Extract the [x, y] coordinate from the center of the cell holding the provided text.  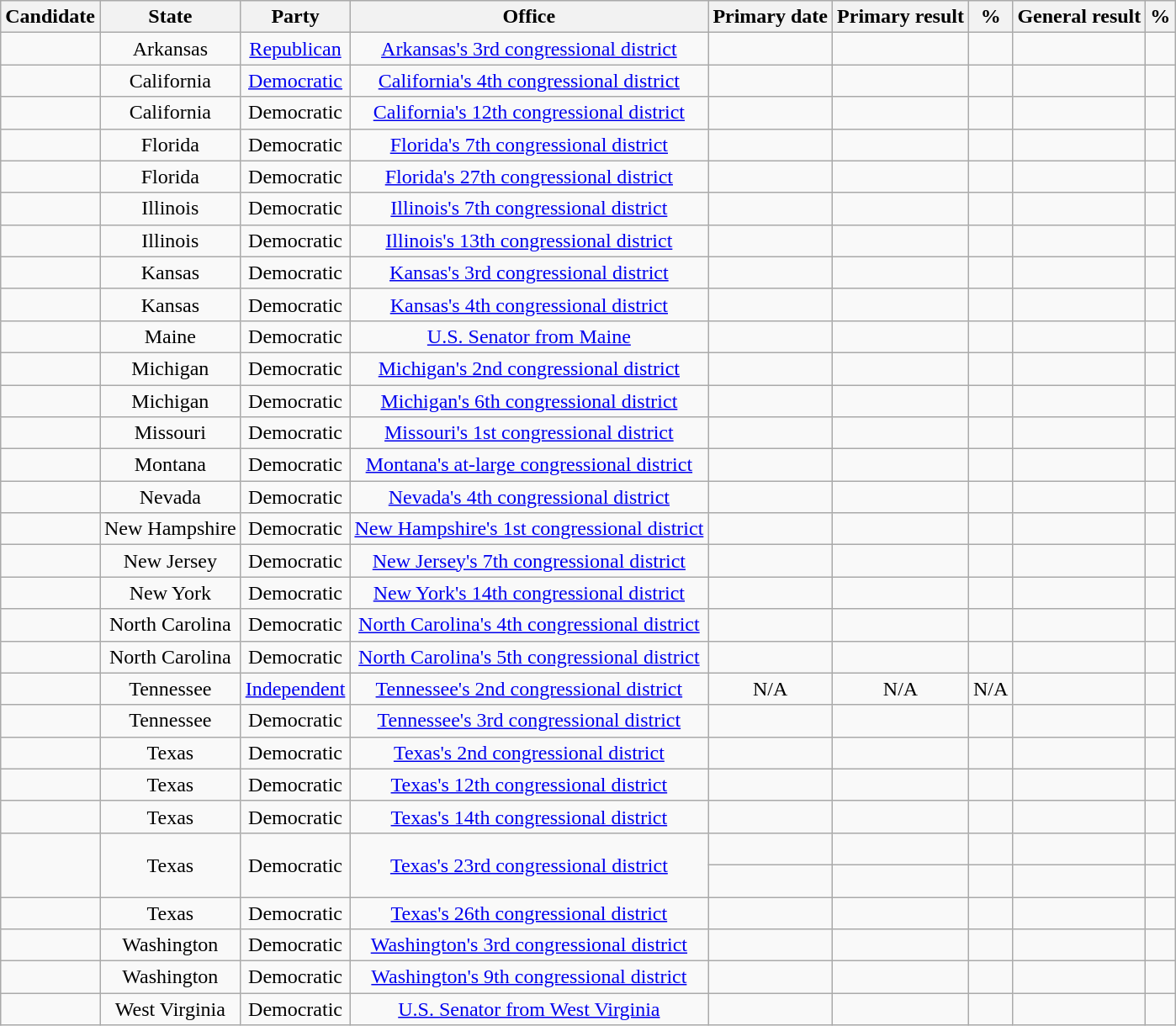
State [170, 17]
New Jersey's 7th congressional district [529, 561]
Montana's at-large congressional district [529, 465]
Arkansas [170, 49]
Montana [170, 465]
New Hampshire's 1st congressional district [529, 529]
Kansas's 3rd congressional district [529, 272]
U.S. Senator from Maine [529, 336]
General result [1079, 17]
North Carolina's 5th congressional district [529, 657]
Office [529, 17]
California's 4th congressional district [529, 81]
Missouri [170, 433]
U.S. Senator from West Virginia [529, 1009]
New Hampshire [170, 529]
Nevada's 4th congressional district [529, 497]
Missouri's 1st congressional district [529, 433]
West Virginia [170, 1009]
Tennessee's 2nd congressional district [529, 689]
Illinois's 7th congressional district [529, 209]
Maine [170, 336]
Texas's 23rd congressional district [529, 865]
Florida's 27th congressional district [529, 177]
Texas's 26th congressional district [529, 912]
Texas's 2nd congressional district [529, 753]
New Jersey [170, 561]
Florida's 7th congressional district [529, 145]
Texas's 14th congressional district [529, 817]
Party [295, 17]
Michigan's 2nd congressional district [529, 368]
Washington's 3rd congressional district [529, 945]
Candidate [50, 17]
North Carolina's 4th congressional district [529, 625]
Tennessee's 3rd congressional district [529, 721]
New York's 14th congressional district [529, 593]
Primary date [771, 17]
New York [170, 593]
Michigan's 6th congressional district [529, 401]
Texas's 12th congressional district [529, 785]
Primary result [901, 17]
Washington's 9th congressional district [529, 977]
Nevada [170, 497]
Illinois's 13th congressional district [529, 241]
Independent [295, 689]
Arkansas's 3rd congressional district [529, 49]
California's 12th congressional district [529, 113]
Republican [295, 49]
Kansas's 4th congressional district [529, 304]
